Output the (x, y) coordinate of the center of the cell containing the given text.  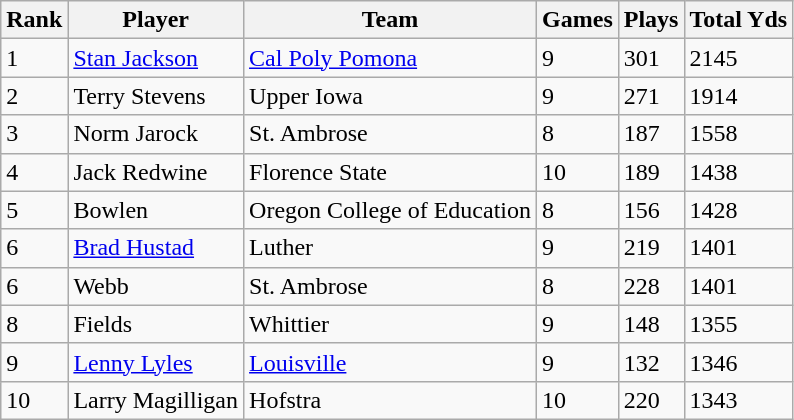
Cal Poly Pomona (390, 58)
Upper Iowa (390, 96)
219 (651, 248)
Louisville (390, 362)
Fields (156, 324)
2 (34, 96)
Total Yds (738, 20)
Hofstra (390, 400)
Florence State (390, 172)
Luther (390, 248)
Whittier (390, 324)
Bowlen (156, 210)
148 (651, 324)
1343 (738, 400)
Webb (156, 286)
132 (651, 362)
Games (578, 20)
156 (651, 210)
Terry Stevens (156, 96)
1 (34, 58)
Norm Jarock (156, 134)
1346 (738, 362)
Player (156, 20)
3 (34, 134)
189 (651, 172)
Stan Jackson (156, 58)
5 (34, 210)
1558 (738, 134)
Oregon College of Education (390, 210)
Lenny Lyles (156, 362)
Plays (651, 20)
Brad Hustad (156, 248)
228 (651, 286)
220 (651, 400)
187 (651, 134)
Team (390, 20)
Larry Magilligan (156, 400)
2145 (738, 58)
1438 (738, 172)
271 (651, 96)
1428 (738, 210)
301 (651, 58)
1914 (738, 96)
Jack Redwine (156, 172)
Rank (34, 20)
1355 (738, 324)
4 (34, 172)
